Identify which cell holds the provided text, then report its [x, y] central coordinate. 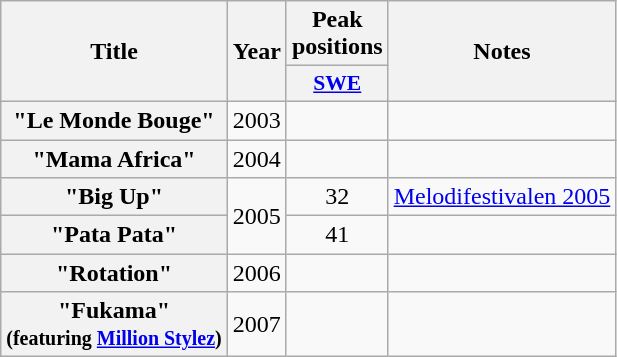
41 [337, 235]
"Mama Africa" [114, 159]
"Big Up" [114, 197]
2005 [256, 216]
2007 [256, 324]
Title [114, 52]
32 [337, 197]
"Le Monde Bouge" [114, 120]
2006 [256, 273]
Melodifestivalen 2005 [502, 197]
2004 [256, 159]
"Rotation" [114, 273]
"Pata Pata" [114, 235]
Peak positions [337, 34]
"Fukama" (featuring Million Stylez) [114, 324]
SWE [337, 84]
Notes [502, 52]
2003 [256, 120]
Year [256, 52]
